Find where the given text appears and provide that cell's center as [X, Y] coordinate. 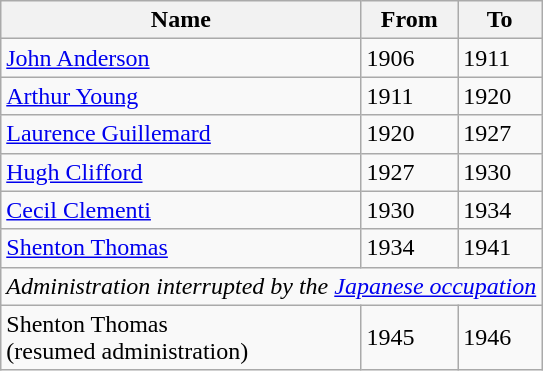
1941 [500, 248]
1945 [410, 338]
Laurence Guillemard [181, 134]
Hugh Clifford [181, 172]
Arthur Young [181, 96]
John Anderson [181, 58]
Cecil Clementi [181, 210]
1946 [500, 338]
From [410, 20]
Administration interrupted by the Japanese occupation [272, 286]
1906 [410, 58]
To [500, 20]
Shenton Thomas(resumed administration) [181, 338]
Shenton Thomas [181, 248]
Name [181, 20]
